Output the [X, Y] coordinate of the center of the cell containing the given text.  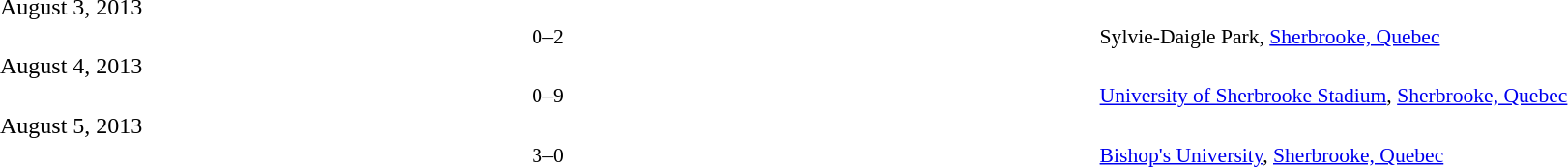
0–2 [547, 37]
0–9 [547, 96]
